Output the [x, y] coordinate of the center of the cell containing the given text.  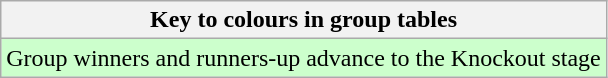
Key to colours in group tables [304, 20]
Group winners and runners-up advance to the Knockout stage [304, 58]
